Pinpoint the cell where the given text exists, returning its (x, y) midpoint coordinate. 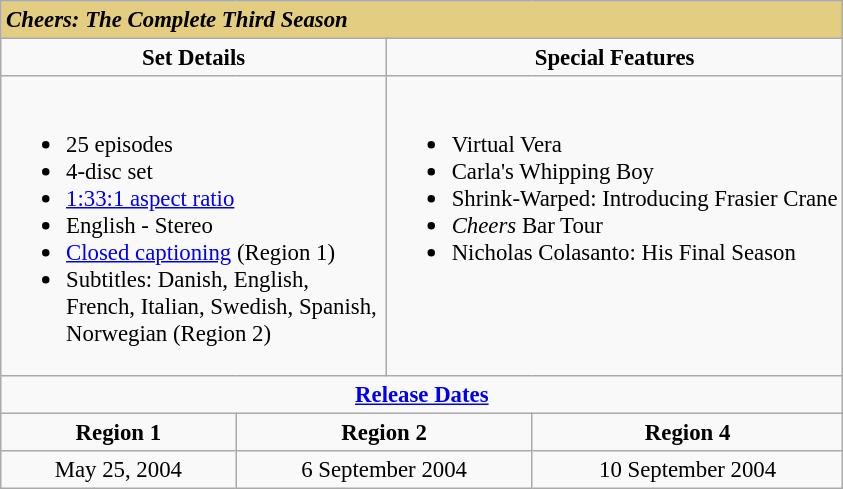
6 September 2004 (384, 469)
Release Dates (422, 394)
Special Features (614, 58)
Region 1 (118, 432)
10 September 2004 (688, 469)
Set Details (194, 58)
Region 4 (688, 432)
May 25, 2004 (118, 469)
Virtual VeraCarla's Whipping BoyShrink-Warped: Introducing Frasier CraneCheers Bar TourNicholas Colasanto: His Final Season (614, 226)
Region 2 (384, 432)
Cheers: The Complete Third Season (422, 20)
